Find where the given text appears and provide that cell's center as [X, Y] coordinate. 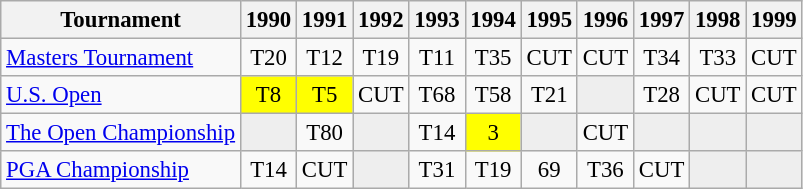
1991 [325, 20]
69 [549, 170]
1992 [381, 20]
Masters Tournament [121, 58]
T68 [437, 95]
T58 [493, 95]
PGA Championship [121, 170]
1997 [661, 20]
3 [493, 133]
1995 [549, 20]
1990 [268, 20]
T21 [549, 95]
T33 [718, 58]
T31 [437, 170]
1999 [774, 20]
1994 [493, 20]
T8 [268, 95]
1998 [718, 20]
T11 [437, 58]
The Open Championship [121, 133]
T35 [493, 58]
T36 [605, 170]
1996 [605, 20]
U.S. Open [121, 95]
T28 [661, 95]
T12 [325, 58]
T34 [661, 58]
T20 [268, 58]
T5 [325, 95]
T80 [325, 133]
Tournament [121, 20]
1993 [437, 20]
